From the cell containing the given text, extract its center point as [x, y] coordinate. 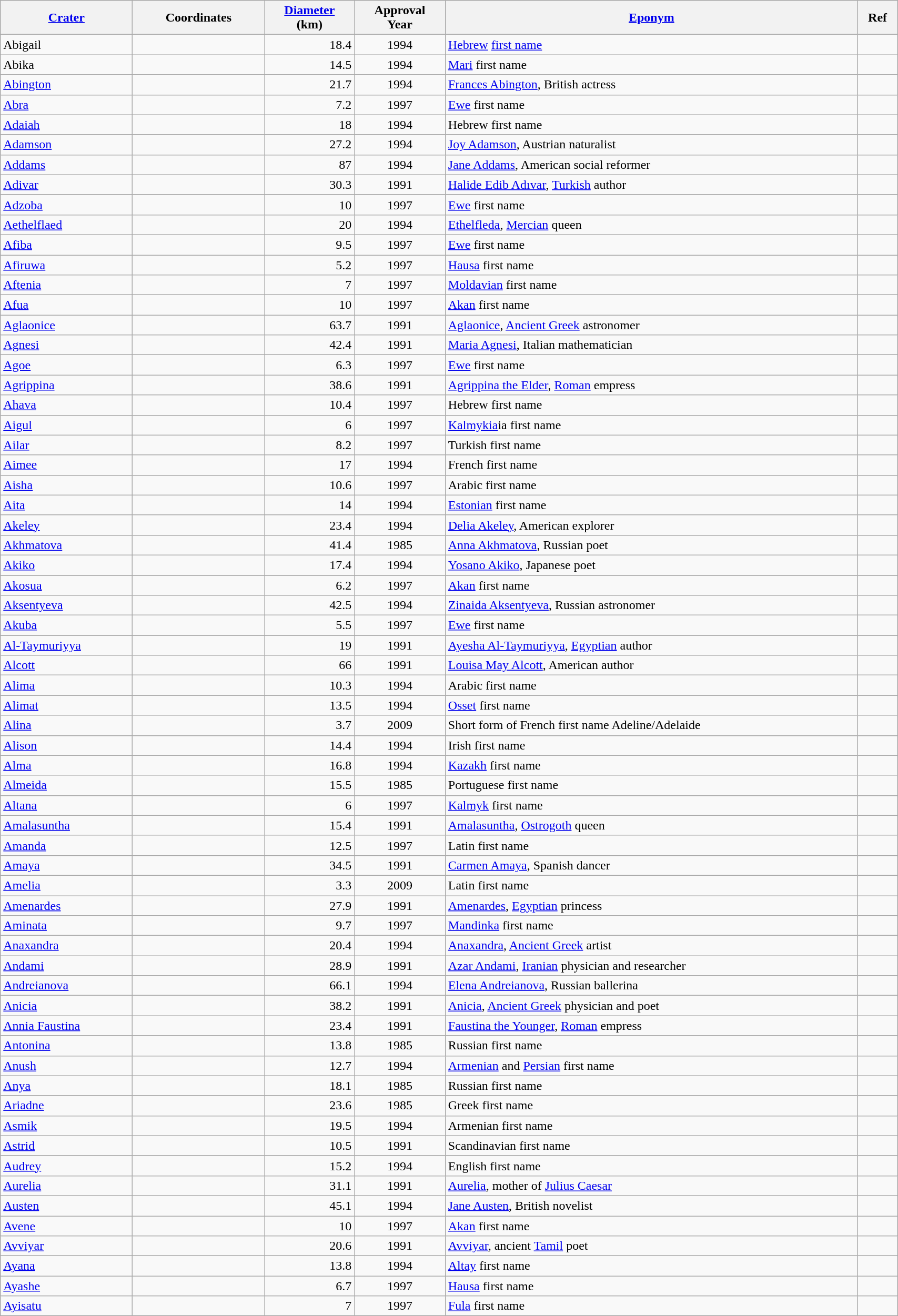
7.2 [309, 105]
Crater [66, 18]
3.7 [309, 725]
27.2 [309, 145]
5.2 [309, 265]
13.5 [309, 705]
Portuguese first name [651, 785]
Altay first name [651, 1266]
Osset first name [651, 705]
Avene [66, 1226]
9.7 [309, 926]
Moldavian first name [651, 285]
42.4 [309, 345]
Irish first name [651, 745]
Ref [877, 18]
Mandinka first name [651, 926]
14.4 [309, 745]
42.5 [309, 605]
Agrippina the Elder, Roman empress [651, 385]
Austen [66, 1206]
Eponym [651, 18]
Antonina [66, 1046]
English first name [651, 1166]
Alma [66, 765]
French first name [651, 465]
Fula first name [651, 1306]
Aurelia, mother of Julius Caesar [651, 1186]
Amenardes [66, 905]
Maria Agnesi, Italian mathematician [651, 345]
Abra [66, 105]
Aminata [66, 926]
Al-Taymuriyya [66, 645]
Alison [66, 745]
Amelia [66, 885]
Adamson [66, 145]
Andreianova [66, 986]
Kalmykiaia first name [651, 425]
Amanda [66, 845]
Astrid [66, 1146]
Amalasuntha [66, 825]
Amenardes, Egyptian princess [651, 905]
Amalasuntha, Ostrogoth queen [651, 825]
41.4 [309, 545]
Audrey [66, 1166]
Louisa May Alcott, American author [651, 665]
18 [309, 125]
20 [309, 225]
Agoe [66, 365]
66 [309, 665]
Kazakh first name [651, 765]
12.7 [309, 1066]
18.4 [309, 45]
19.5 [309, 1126]
8.2 [309, 445]
ApprovalYear [400, 18]
6.2 [309, 585]
87 [309, 165]
Ailar [66, 445]
Yosano Akiko, Japanese poet [651, 565]
Ayashe [66, 1286]
Andami [66, 966]
14 [309, 505]
9.5 [309, 245]
Carmen Amaya, Spanish dancer [651, 865]
10.3 [309, 685]
20.6 [309, 1246]
Jane Austen, British novelist [651, 1206]
34.5 [309, 865]
Azar Andami, Iranian physician and researcher [651, 966]
Aksentyeva [66, 605]
Armenian and Persian first name [651, 1066]
Anya [66, 1086]
Aigul [66, 425]
Annia Faustina [66, 1026]
5.5 [309, 625]
Afua [66, 305]
17 [309, 465]
38.6 [309, 385]
Alina [66, 725]
Ethelfleda, Mercian queen [651, 225]
Adzoba [66, 205]
63.7 [309, 325]
Aftenia [66, 285]
Alimat [66, 705]
Anush [66, 1066]
Armenian first name [651, 1126]
Mari first name [651, 65]
Aglaonice [66, 325]
Ayisatu [66, 1306]
Aita [66, 505]
23.6 [309, 1106]
Agrippina [66, 385]
10.6 [309, 485]
Amaya [66, 865]
15.2 [309, 1166]
6.7 [309, 1286]
Anaxandra [66, 946]
Abington [66, 85]
Anaxandra, Ancient Greek artist [651, 946]
6.3 [309, 365]
Frances Abington, British actress [651, 85]
15.5 [309, 785]
Agnesi [66, 345]
Anicia [66, 1006]
Estonian first name [651, 505]
Aimee [66, 465]
Aurelia [66, 1186]
Akeley [66, 525]
Akhmatova [66, 545]
3.3 [309, 885]
Turkish first name [651, 445]
14.5 [309, 65]
Delia Akeley, American explorer [651, 525]
Faustina the Younger, Roman empress [651, 1026]
45.1 [309, 1206]
Alcott [66, 665]
Alima [66, 685]
Joy Adamson, Austrian naturalist [651, 145]
Abika [66, 65]
17.4 [309, 565]
16.8 [309, 765]
Ariadne [66, 1106]
Kalmyk first name [651, 805]
21.7 [309, 85]
Aglaonice, Ancient Greek astronomer [651, 325]
Almeida [66, 785]
10.4 [309, 405]
31.1 [309, 1186]
Akosua [66, 585]
15.4 [309, 825]
Akiko [66, 565]
Akuba [66, 625]
Addams [66, 165]
66.1 [309, 986]
Altana [66, 805]
Jane Addams, American social reformer [651, 165]
Adaiah [66, 125]
Coordinates [199, 18]
Diameter(km) [309, 18]
12.5 [309, 845]
Ayana [66, 1266]
27.9 [309, 905]
Anicia, Ancient Greek physician and poet [651, 1006]
20.4 [309, 946]
Adivar [66, 185]
Short form of French first name Adeline/Adelaide [651, 725]
Elena Andreianova, Russian ballerina [651, 986]
Afiba [66, 245]
Afiruwa [66, 265]
Aisha [66, 485]
Anna Akhmatova, Russian poet [651, 545]
10.5 [309, 1146]
Avviyar [66, 1246]
Avviyar, ancient Tamil poet [651, 1246]
Zinaida Aksentyeva, Russian astronomer [651, 605]
Ayesha Al-Taymuriyya, Egyptian author [651, 645]
Ahava [66, 405]
Halide Edib Adıvar, Turkish author [651, 185]
38.2 [309, 1006]
Asmik [66, 1126]
Greek first name [651, 1106]
28.9 [309, 966]
18.1 [309, 1086]
19 [309, 645]
30.3 [309, 185]
Scandinavian first name [651, 1146]
Abigail [66, 45]
Aethelflaed [66, 225]
